Output the (x, y) coordinate of the center of the cell containing the given text.  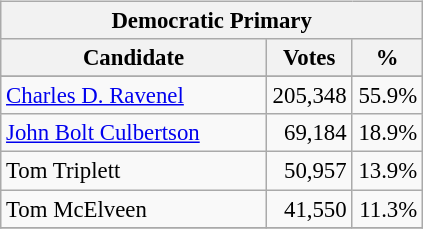
55.9% (388, 96)
41,550 (309, 209)
Tom Triplett (134, 171)
John Bolt Culbertson (134, 133)
13.9% (388, 171)
50,957 (309, 171)
69,184 (309, 133)
% (388, 58)
Candidate (134, 58)
Votes (309, 58)
Tom McElveen (134, 209)
Democratic Primary (212, 21)
205,348 (309, 96)
18.9% (388, 133)
11.3% (388, 209)
Charles D. Ravenel (134, 96)
